Return the (X, Y) coordinate for the center point of the cell that contains the specified text.  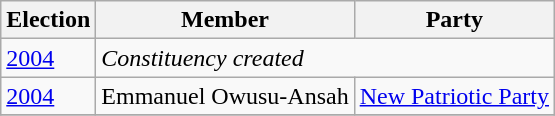
Election (48, 20)
Party (454, 20)
Member (225, 20)
Constituency created (326, 58)
Emmanuel Owusu-Ansah (225, 96)
New Patriotic Party (454, 96)
